Find where the given text appears and provide that cell's center as [x, y] coordinate. 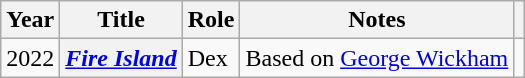
Year [30, 20]
Based on George Wickham [377, 58]
Notes [377, 20]
Role [211, 20]
Dex [211, 58]
Fire Island [121, 58]
2022 [30, 58]
Title [121, 20]
